Capture the cell that displays the provided text and extract its (X, Y) central coordinate. 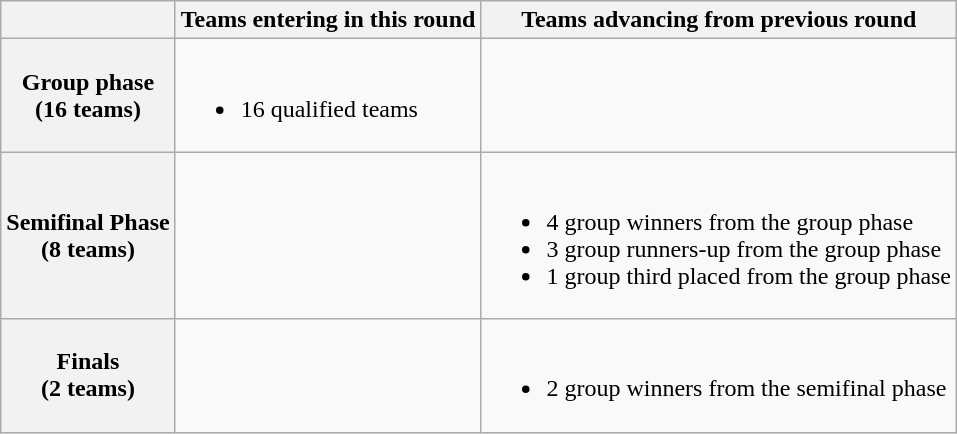
Teams entering in this round (328, 20)
Teams advancing from previous round (719, 20)
4 group winners from the group phase3 group runners-up from the group phase1 group third placed from the group phase (719, 236)
16 qualified teams (328, 96)
Finals(2 teams) (88, 376)
Group phase(16 teams) (88, 96)
2 group winners from the semifinal phase (719, 376)
Semifinal Phase(8 teams) (88, 236)
